Detect which cell encompasses the target text, then output its [X, Y] center coordinate. 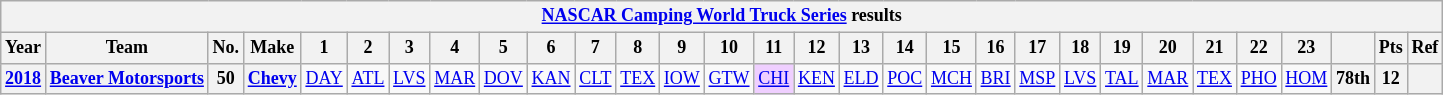
ELD [861, 78]
IOW [682, 78]
BRI [996, 78]
2 [368, 48]
GTW [729, 78]
HOM [1306, 78]
7 [596, 48]
78th [1354, 78]
19 [1122, 48]
15 [952, 48]
KAN [551, 78]
14 [905, 48]
DAY [324, 78]
10 [729, 48]
MSP [1038, 78]
Ref [1425, 48]
18 [1080, 48]
PHO [1258, 78]
20 [1168, 48]
9 [682, 48]
TAL [1122, 78]
2018 [24, 78]
6 [551, 48]
8 [638, 48]
5 [504, 48]
Make [272, 48]
50 [226, 78]
ATL [368, 78]
16 [996, 48]
11 [774, 48]
Year [24, 48]
CHI [774, 78]
13 [861, 48]
Team [126, 48]
KEN [817, 78]
4 [455, 48]
17 [1038, 48]
Beaver Motorsports [126, 78]
1 [324, 48]
22 [1258, 48]
DOV [504, 78]
3 [410, 48]
Chevy [272, 78]
Pts [1390, 48]
NASCAR Camping World Truck Series results [722, 16]
MCH [952, 78]
No. [226, 48]
POC [905, 78]
21 [1215, 48]
23 [1306, 48]
CLT [596, 78]
